Extract the [X, Y] coordinate from the center of the cell holding the provided text.  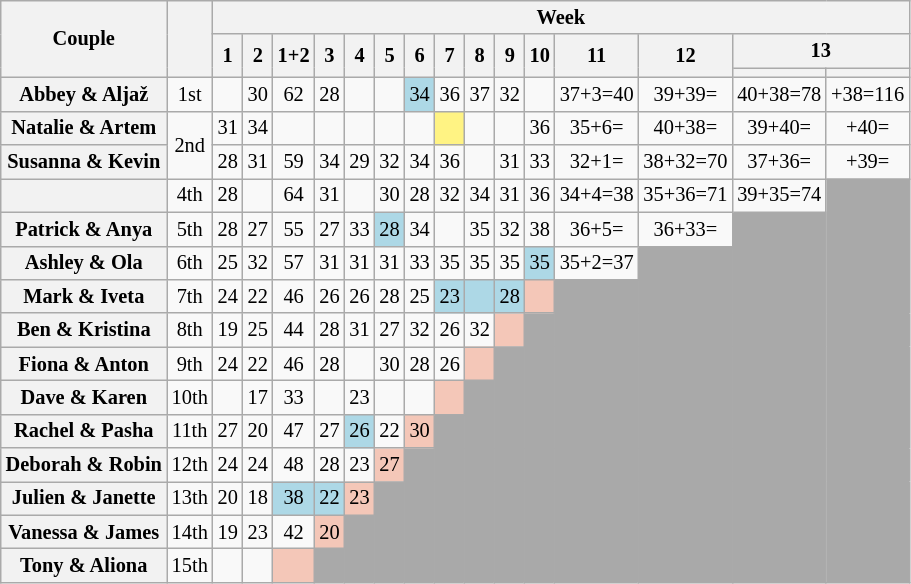
14th [190, 532]
8th [190, 330]
36+5= [597, 229]
Vanessa & James [84, 532]
Fiona & Anton [84, 364]
9 [510, 56]
6 [420, 56]
32+1= [597, 162]
4th [190, 195]
Ashley & Ola [84, 263]
+39= [868, 162]
39+35=74 [779, 195]
6th [190, 263]
10th [190, 397]
42 [294, 532]
47 [294, 431]
5 [390, 56]
55 [294, 229]
Week [561, 17]
Ben & Kristina [84, 330]
Couple [84, 38]
12th [190, 465]
36+33= [685, 229]
17 [258, 397]
64 [294, 195]
1 [228, 56]
Tony & Aliona [84, 565]
7 [450, 56]
37+36= [779, 162]
38+32=70 [685, 162]
Susanna & Kevin [84, 162]
Deborah & Robin [84, 465]
39+40= [779, 128]
2nd [190, 144]
Rachel & Pasha [84, 431]
18 [258, 498]
40+38= [685, 128]
62 [294, 94]
44 [294, 330]
57 [294, 263]
15th [190, 565]
10 [540, 56]
59 [294, 162]
11 [597, 56]
13 [820, 51]
1st [190, 94]
29 [359, 162]
37 [480, 94]
40+38=78 [779, 94]
+40= [868, 128]
Dave & Karen [84, 397]
34+4=38 [597, 195]
3 [329, 56]
+38=116 [868, 94]
48 [294, 465]
12 [685, 56]
4 [359, 56]
37+3=40 [597, 94]
2 [258, 56]
7th [190, 296]
5th [190, 229]
9th [190, 364]
1+2 [294, 56]
39+39= [685, 94]
Natalie & Artem [84, 128]
35+2=37 [597, 263]
8 [480, 56]
35+6= [597, 128]
35+36=71 [685, 195]
Julien & Janette [84, 498]
Patrick & Anya [84, 229]
Mark & Iveta [84, 296]
11th [190, 431]
Abbey & Aljaž [84, 94]
13th [190, 498]
